Detect which cell encompasses the target text, then output its [x, y] center coordinate. 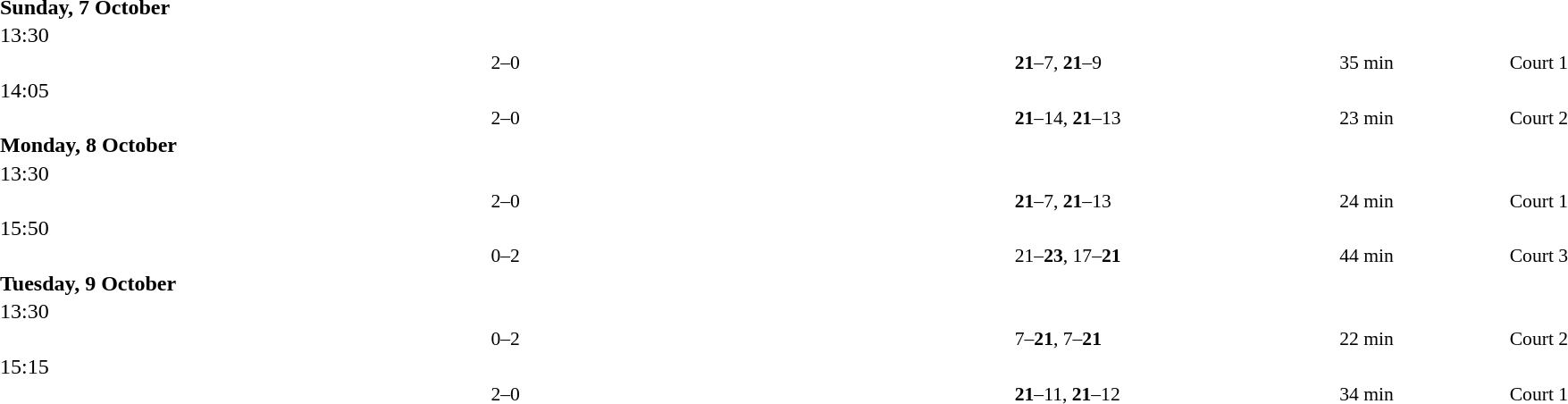
22 min [1422, 339]
35 min [1422, 63]
44 min [1422, 256]
24 min [1422, 200]
23 min [1422, 118]
21–7, 21–9 [1175, 63]
21–14, 21–13 [1175, 118]
21–7, 21–13 [1175, 200]
7–21, 7–21 [1175, 339]
21–23, 17–21 [1175, 256]
